Return (x, y) of the center of cell containing provided text 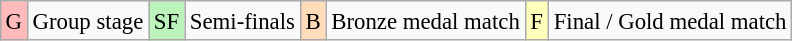
SF (167, 20)
B (313, 20)
Final / Gold medal match (670, 20)
Group stage (88, 20)
F (536, 20)
G (14, 20)
Bronze medal match (426, 20)
Semi-finals (243, 20)
